Locate the cell with the specified text and output its [x, y] center coordinate. 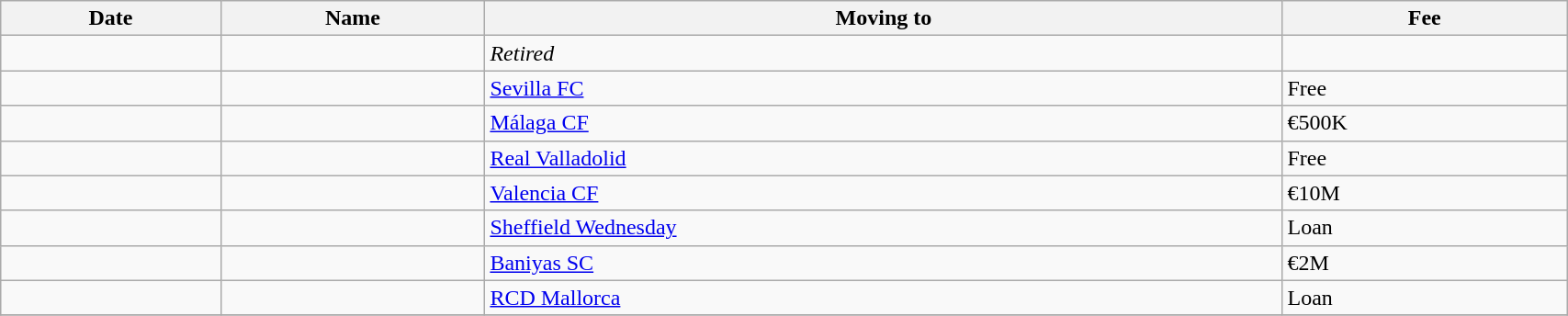
Real Valladolid [884, 158]
Name [353, 18]
RCD Mallorca [884, 298]
Baniyas SC [884, 263]
€2M [1425, 263]
Málaga CF [884, 123]
Sheffield Wednesday [884, 228]
Fee [1425, 18]
Sevilla FC [884, 88]
€500K [1425, 123]
Valencia CF [884, 193]
€10M [1425, 193]
Moving to [884, 18]
Date [110, 18]
Retired [884, 53]
